For the text-containing cell, return its midpoint in [x, y] coordinate format. 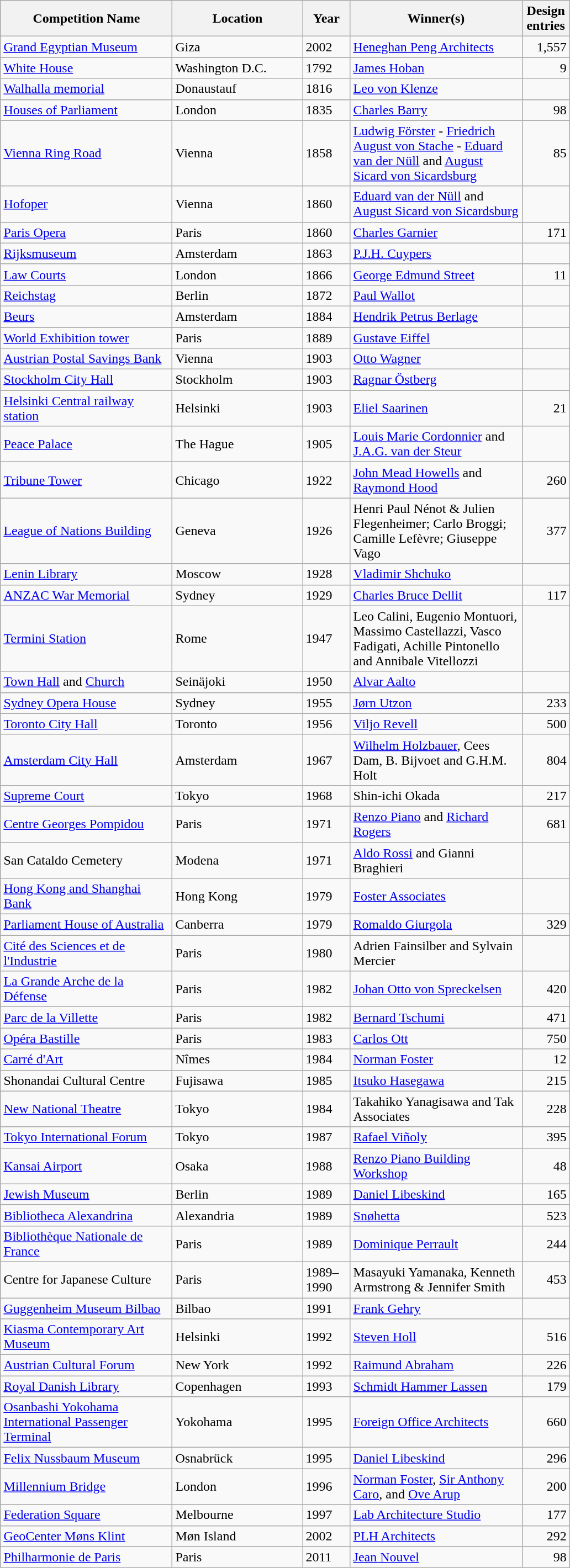
1980 [326, 953]
George Edmund Street [436, 274]
260 [546, 480]
1950 [326, 682]
Law Courts [86, 274]
1866 [326, 274]
Year [326, 19]
Seinäjoki [237, 682]
The Hague [237, 444]
1947 [326, 638]
1989–1990 [326, 1280]
Sydney Opera House [86, 703]
Moscow [237, 574]
1928 [326, 574]
Renzo Piano Building Workshop [436, 1166]
Cité des Sciences et de l'Industrie [86, 953]
New National Theatre [86, 1109]
Johan Otto von Spreckelsen [436, 989]
1,557 [546, 47]
Takahiko Yanagisawa and Tak Associates [436, 1109]
1996 [326, 1486]
Norman Foster [436, 1060]
1926 [326, 531]
Melbourne [237, 1515]
Shin-ichi Okada [436, 796]
Parliament House of Australia [86, 925]
1835 [326, 110]
2011 [326, 1557]
La Grande Arche de la Défense [86, 989]
Centre for Japanese Culture [86, 1280]
Carré d'Art [86, 1060]
Philharmonie de Paris [86, 1557]
Guggenheim Museum Bilbao [86, 1308]
21 [546, 409]
Grand Egyptian Museum [86, 47]
Austrian Postal Savings Bank [86, 359]
Leo Calini, Eugenio Montuori, Massimo Castellazzi, Vasco Fadigati, Achille Pintonello and Annibale Vitellozzi [436, 638]
Raimund Abraham [436, 1365]
Reichstag [86, 295]
Carlos Ott [436, 1039]
Beurs [86, 316]
Alexandria [237, 1215]
215 [546, 1080]
395 [546, 1137]
Foster Associates [436, 897]
Centre Georges Pompidou [86, 824]
296 [546, 1458]
Frank Gehry [436, 1308]
Gustave Eiffel [436, 337]
Dominique Perrault [436, 1243]
Jørn Utzon [436, 703]
Møn Island [237, 1536]
Leo von Klenze [436, 89]
Nîmes [237, 1060]
Town Hall and Church [86, 682]
Eduard van der Nüll and August Sicard von Sicardsburg [436, 204]
Osanbashi Yokohama International Passenger Terminal [86, 1422]
681 [546, 824]
228 [546, 1109]
Paul Wallot [436, 295]
Toronto [237, 724]
660 [546, 1422]
377 [546, 531]
Rijksmuseum [86, 253]
226 [546, 1365]
523 [546, 1215]
1993 [326, 1386]
171 [546, 232]
Aldo Rossi and Gianni Braghieri [436, 860]
Ragnar Östberg [436, 380]
GeoCenter Møns Klint [86, 1536]
Bibliothèque Nationale de France [86, 1243]
PLH Architects [436, 1536]
1858 [326, 153]
1968 [326, 796]
Parc de la Villette [86, 1018]
Royal Danish Library [86, 1386]
Snøhetta [436, 1215]
1884 [326, 316]
Millennium Bridge [86, 1486]
Design entries [546, 19]
Yokohama [237, 1422]
1956 [326, 724]
New York [237, 1365]
Stockholm City Hall [86, 380]
1983 [326, 1039]
Felix Nussbaum Museum [86, 1458]
Kiasma Contemporary Art Museum [86, 1337]
Alvar Aalto [436, 682]
Charles Garnier [436, 232]
1955 [326, 703]
Giza [237, 47]
Stockholm [237, 380]
1985 [326, 1080]
1816 [326, 89]
Washington D.C. [237, 68]
Lenin Library [86, 574]
Itsuko Hasegawa [436, 1080]
P.J.H. Cuypers [436, 253]
Henri Paul Nénot & Julien Flegenheimer; Carlo Broggi; Camille Lefèvre; Giuseppe Vago [436, 531]
516 [546, 1337]
1991 [326, 1308]
ANZAC War Memorial [86, 595]
12 [546, 1060]
Louis Marie Cordonnier and J.A.G. van der Steur [436, 444]
White House [86, 68]
Viljo Revell [436, 724]
Competition Name [86, 19]
Hendrik Petrus Berlage [436, 316]
200 [546, 1486]
217 [546, 796]
177 [546, 1515]
244 [546, 1243]
1863 [326, 253]
329 [546, 925]
1967 [326, 760]
Fujisawa [237, 1080]
1922 [326, 480]
Federation Square [86, 1515]
Masayuki Yamanaka, Kenneth Armstrong & Jennifer Smith [436, 1280]
750 [546, 1039]
804 [546, 760]
Otto Wagner [436, 359]
Geneva [237, 531]
Bernard Tschumi [436, 1018]
Rafael Viñoly [436, 1137]
1792 [326, 68]
179 [546, 1386]
Copenhagen [237, 1386]
Norman Foster, Sir Anthony Caro, and Ove Arup [436, 1486]
Rome [237, 638]
165 [546, 1194]
Helsinki Central railway station [86, 409]
Eliel Saarinen [436, 409]
Austrian Cultural Forum [86, 1365]
Jean Nouvel [436, 1557]
Winner(s) [436, 19]
Romaldo Giurgola [436, 925]
Termini Station [86, 638]
Osaka [237, 1166]
1929 [326, 595]
Location [237, 19]
9 [546, 68]
471 [546, 1018]
League of Nations Building [86, 531]
Chicago [237, 480]
Toronto City Hall [86, 724]
Donaustauf [237, 89]
Renzo Piano and Richard Rogers [436, 824]
48 [546, 1166]
Bibliotheca Alexandrina [86, 1215]
Bilbao [237, 1308]
Tokyo International Forum [86, 1137]
Paris Opera [86, 232]
500 [546, 724]
1889 [326, 337]
Foreign Office Architects [436, 1422]
Vladimir Shchuko [436, 574]
Jewish Museum [86, 1194]
292 [546, 1536]
Vienna Ring Road [86, 153]
1872 [326, 295]
Kansai Airport [86, 1166]
World Exhibition tower [86, 337]
James Hoban [436, 68]
Walhalla memorial [86, 89]
Ludwig Förster - Friedrich August von Stache - Eduard van der Nüll and August Sicard von Sicardsburg [436, 153]
11 [546, 274]
Modena [237, 860]
Charles Barry [436, 110]
85 [546, 153]
Amsterdam City Hall [86, 760]
Hong Kong and Shanghai Bank [86, 897]
233 [546, 703]
San Cataldo Cemetery [86, 860]
Houses of Parliament [86, 110]
117 [546, 595]
Lab Architecture Studio [436, 1515]
Peace Palace [86, 444]
Adrien Fainsilber and Sylvain Mercier [436, 953]
Schmidt Hammer Lassen [436, 1386]
1905 [326, 444]
1987 [326, 1137]
1997 [326, 1515]
Tribune Tower [86, 480]
Shonandai Cultural Centre [86, 1080]
Hong Kong [237, 897]
Wilhelm Holzbauer, Cees Dam, B. Bijvoet and G.H.M. Holt [436, 760]
Heneghan Peng Architects [436, 47]
420 [546, 989]
Opéra Bastille [86, 1039]
Canberra [237, 925]
Charles Bruce Dellit [436, 595]
1988 [326, 1166]
Steven Holl [436, 1337]
Hofoper [86, 204]
Osnabrück [237, 1458]
John Mead Howells and Raymond Hood [436, 480]
453 [546, 1280]
Supreme Court [86, 796]
